Pinpoint the cell where the given text exists, returning its (X, Y) midpoint coordinate. 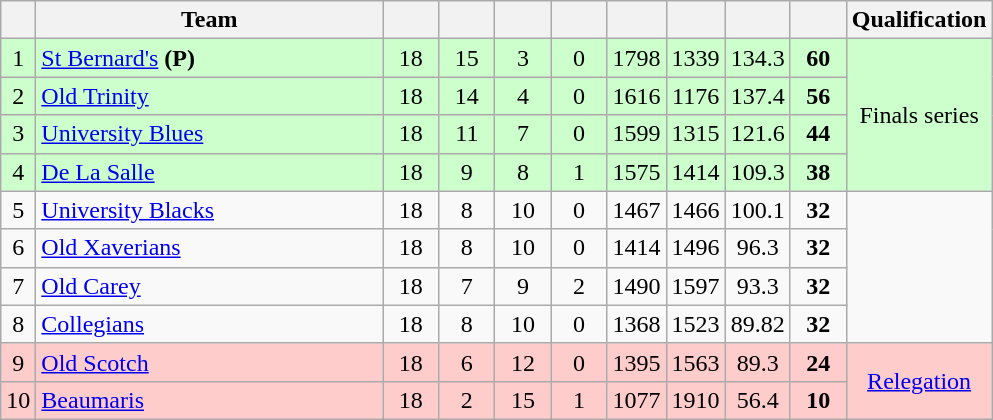
89.82 (758, 324)
1467 (636, 210)
14 (467, 96)
Old Carey (210, 286)
1176 (696, 96)
Relegation (919, 381)
1616 (636, 96)
100.1 (758, 210)
University Blacks (210, 210)
1466 (696, 210)
93.3 (758, 286)
1077 (636, 400)
96.3 (758, 248)
56 (818, 96)
1563 (696, 362)
University Blues (210, 134)
1368 (636, 324)
56.4 (758, 400)
137.4 (758, 96)
11 (467, 134)
De La Salle (210, 172)
1315 (696, 134)
1339 (696, 58)
1523 (696, 324)
1599 (636, 134)
Qualification (919, 20)
1910 (696, 400)
44 (818, 134)
Team (210, 20)
134.3 (758, 58)
Finals series (919, 115)
Old Xaverians (210, 248)
12 (523, 362)
1597 (696, 286)
121.6 (758, 134)
60 (818, 58)
1575 (636, 172)
Old Scotch (210, 362)
24 (818, 362)
109.3 (758, 172)
Collegians (210, 324)
1798 (636, 58)
5 (18, 210)
89.3 (758, 362)
1496 (696, 248)
38 (818, 172)
St Bernard's (P) (210, 58)
Beaumaris (210, 400)
1395 (636, 362)
1490 (636, 286)
Old Trinity (210, 96)
